Return the [x, y] coordinate for the center point of the cell that contains the specified text.  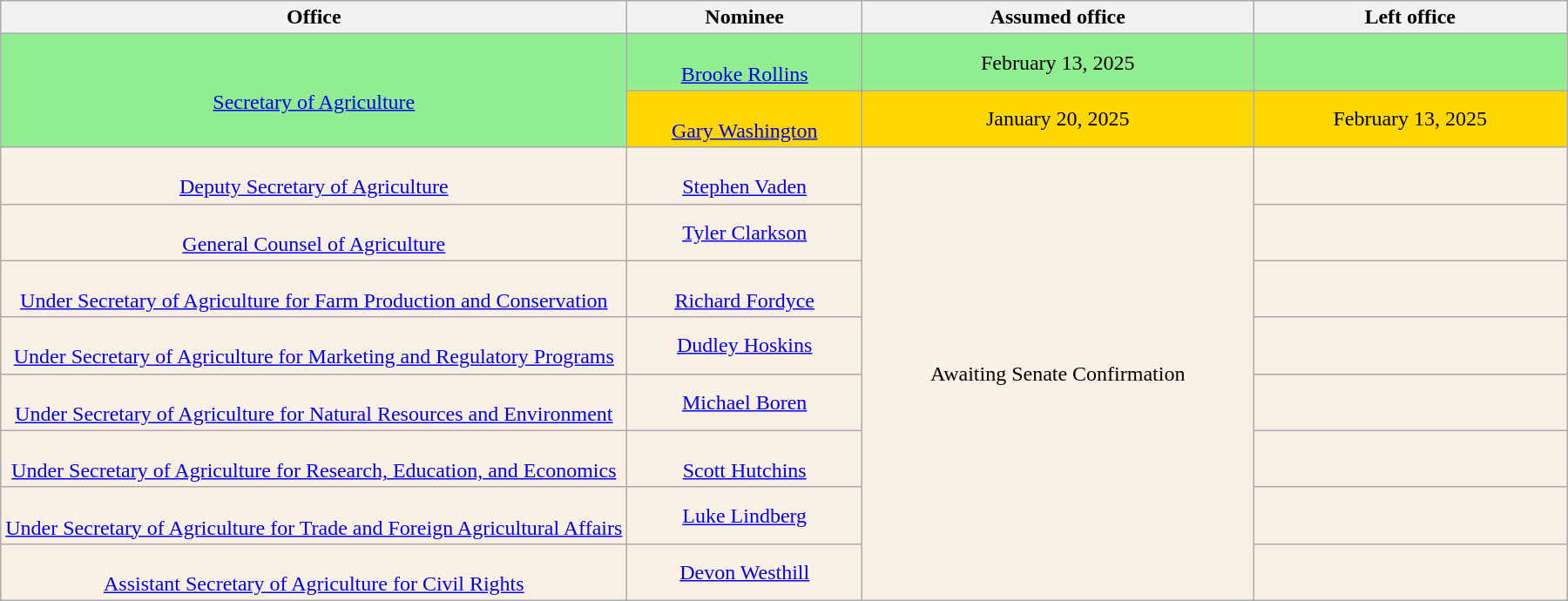
Under Secretary of Agriculture for Research, Education, and Economics [314, 458]
Stephen Vaden [745, 176]
Dudley Hoskins [745, 345]
Awaiting Senate Confirmation [1058, 374]
Scott Hutchins [745, 458]
Michael Boren [745, 402]
General Counsel of Agriculture [314, 232]
Gary Washington [745, 118]
Richard Fordyce [745, 289]
Tyler Clarkson [745, 232]
Deputy Secretary of Agriculture [314, 176]
Under Secretary of Agriculture for Farm Production and Conservation [314, 289]
Under Secretary of Agriculture for Trade and Foreign Agricultural Affairs [314, 516]
Left office [1410, 17]
Under Secretary of Agriculture for Marketing and Regulatory Programs [314, 345]
Secretary of Agriculture [314, 91]
Luke Lindberg [745, 516]
Nominee [745, 17]
Under Secretary of Agriculture for Natural Resources and Environment [314, 402]
Devon Westhill [745, 571]
Assistant Secretary of Agriculture for Civil Rights [314, 571]
Brooke Rollins [745, 63]
Office [314, 17]
January 20, 2025 [1058, 118]
Assumed office [1058, 17]
